From the cell containing the given text, extract its center point as (X, Y) coordinate. 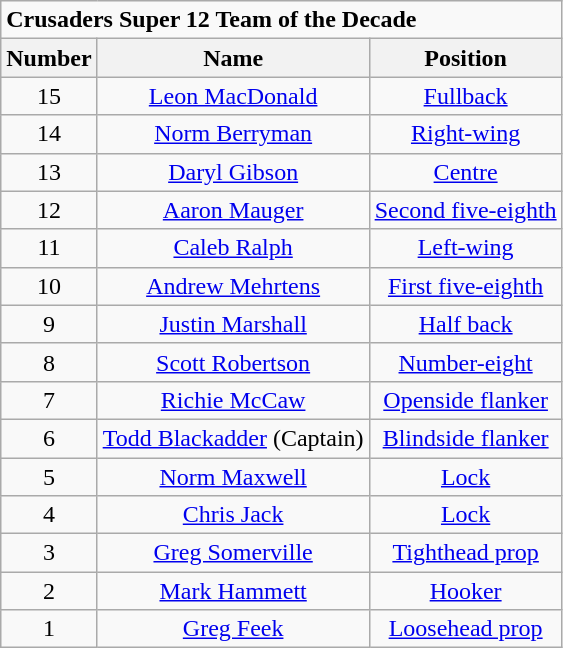
Greg Somerville (233, 553)
Position (466, 58)
3 (49, 553)
Norm Maxwell (233, 477)
Caleb Ralph (233, 248)
12 (49, 210)
15 (49, 96)
Mark Hammett (233, 591)
Fullback (466, 96)
Blindside flanker (466, 438)
Second five-eighth (466, 210)
Tighthead prop (466, 553)
Todd Blackadder (Captain) (233, 438)
4 (49, 515)
Norm Berryman (233, 134)
Openside flanker (466, 400)
11 (49, 248)
Left-wing (466, 248)
2 (49, 591)
Centre (466, 172)
7 (49, 400)
5 (49, 477)
9 (49, 324)
Greg Feek (233, 629)
Name (233, 58)
Right-wing (466, 134)
Hooker (466, 591)
Chris Jack (233, 515)
10 (49, 286)
Justin Marshall (233, 324)
6 (49, 438)
13 (49, 172)
14 (49, 134)
First five-eighth (466, 286)
Number (49, 58)
Scott Robertson (233, 362)
Aaron Mauger (233, 210)
Richie McCaw (233, 400)
Andrew Mehrtens (233, 286)
Leon MacDonald (233, 96)
1 (49, 629)
Half back (466, 324)
8 (49, 362)
Daryl Gibson (233, 172)
Loosehead prop (466, 629)
Number-eight (466, 362)
Crusaders Super 12 Team of the Decade (282, 20)
